Capture the cell that displays the provided text and extract its [X, Y] central coordinate. 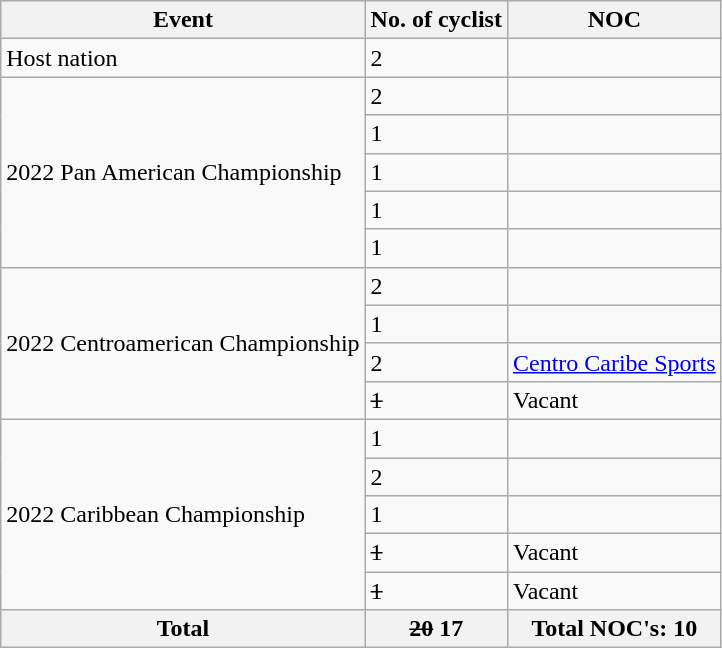
Event [183, 20]
2022 Centroamerican Championship [183, 343]
2022 Pan American Championship [183, 172]
NOC [614, 20]
2022 Caribbean Championship [183, 514]
Total NOC's: 10 [614, 629]
No. of cyclist [436, 20]
Total [183, 629]
Host nation [183, 58]
20 17 [436, 629]
Centro Caribe Sports [614, 362]
